Capture the cell that displays the provided text and extract its (x, y) central coordinate. 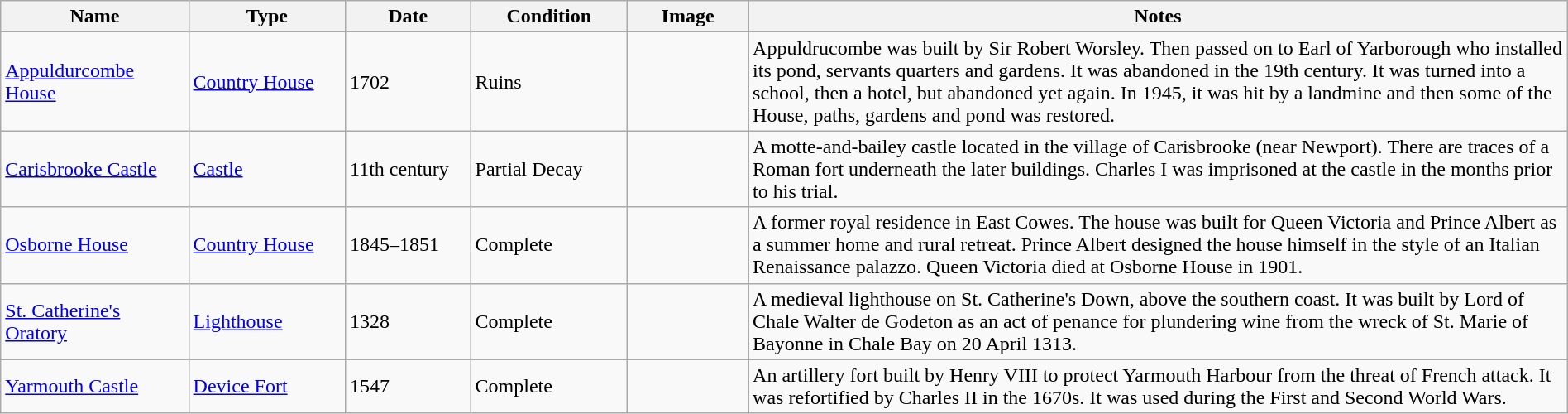
Partial Decay (549, 169)
11th century (409, 169)
Castle (266, 169)
Image (688, 17)
Osborne House (94, 245)
Appuldurcombe House (94, 81)
Name (94, 17)
1845–1851 (409, 245)
Lighthouse (266, 321)
Ruins (549, 81)
1328 (409, 321)
1547 (409, 386)
Carisbrooke Castle (94, 169)
1702 (409, 81)
Condition (549, 17)
Notes (1158, 17)
Device Fort (266, 386)
St. Catherine's Oratory (94, 321)
Yarmouth Castle (94, 386)
Date (409, 17)
Type (266, 17)
